Pinpoint the cell where the given text exists, returning its [X, Y] midpoint coordinate. 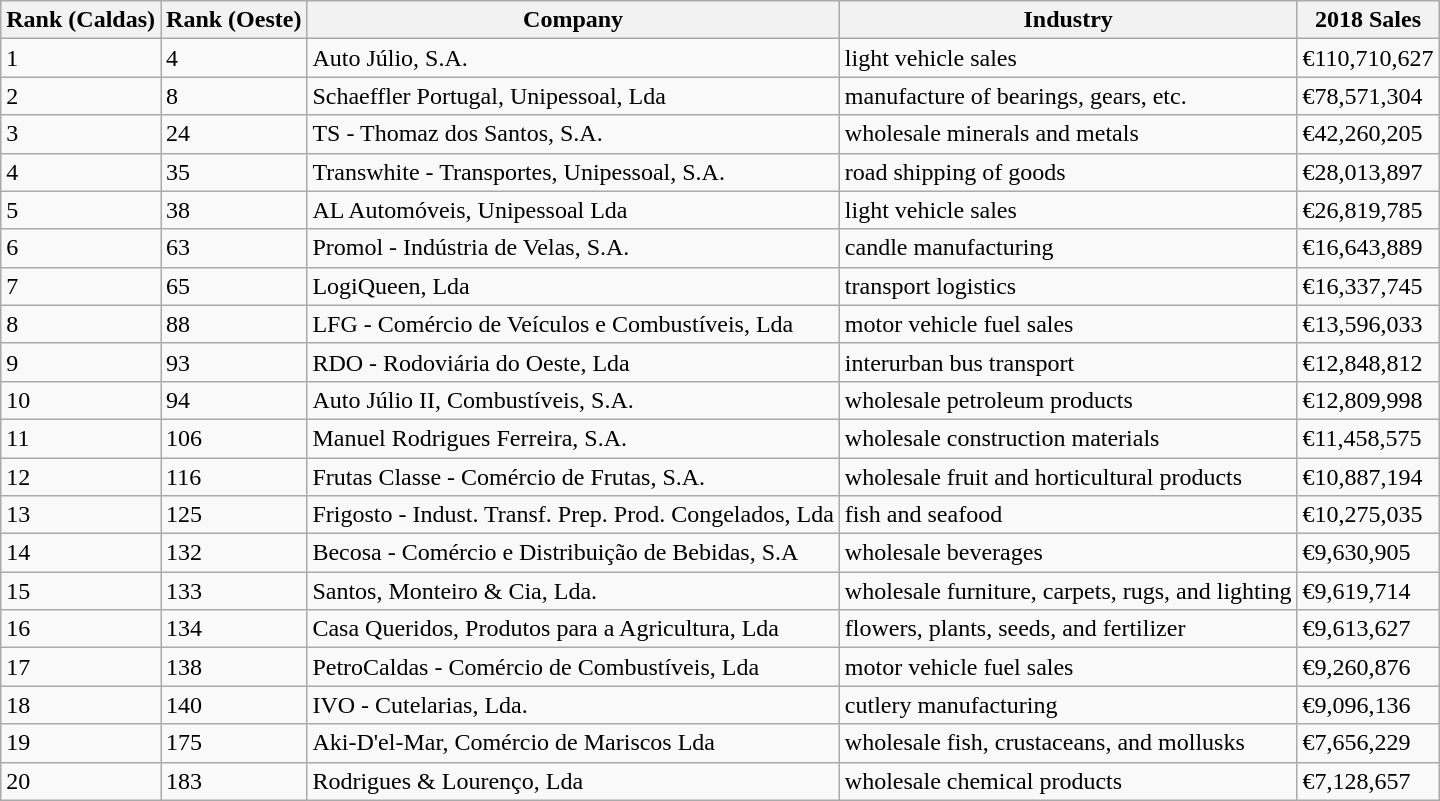
183 [234, 781]
wholesale construction materials [1068, 438]
€9,260,876 [1368, 667]
Manuel Rodrigues Ferreira, S.A. [573, 438]
Casa Queridos, Produtos para a Agricultura, Lda [573, 629]
Frutas Classe - Comércio de Frutas, S.A. [573, 477]
€12,848,812 [1368, 362]
5 [81, 210]
12 [81, 477]
Promol - Indústria de Velas, S.A. [573, 248]
63 [234, 248]
Aki-D'el-Mar, Comércio de Mariscos Lda [573, 743]
3 [81, 134]
€9,096,136 [1368, 705]
16 [81, 629]
road shipping of goods [1068, 172]
125 [234, 515]
fish and seafood [1068, 515]
wholesale beverages [1068, 553]
LFG - Comércio de Veículos e Combustíveis, Lda [573, 324]
10 [81, 400]
20 [81, 781]
Industry [1068, 20]
9 [81, 362]
€9,630,905 [1368, 553]
19 [81, 743]
35 [234, 172]
133 [234, 591]
140 [234, 705]
Transwhite - Transportes, Unipessoal, S.A. [573, 172]
11 [81, 438]
14 [81, 553]
175 [234, 743]
€16,337,745 [1368, 286]
IVO - Cutelarias, Lda. [573, 705]
PetroCaldas - Comércio de Combustíveis, Lda [573, 667]
65 [234, 286]
TS - Thomaz dos Santos, S.A. [573, 134]
€12,809,998 [1368, 400]
88 [234, 324]
106 [234, 438]
Schaeffler Portugal, Unipessoal, Lda [573, 96]
Company [573, 20]
€26,819,785 [1368, 210]
7 [81, 286]
manufacture of bearings, gears, etc. [1068, 96]
€7,656,229 [1368, 743]
flowers, plants, seeds, and fertilizer [1068, 629]
Rodrigues & Lourenço, Lda [573, 781]
wholesale fish, crustaceans, and mollusks [1068, 743]
€10,275,035 [1368, 515]
wholesale chemical products [1068, 781]
94 [234, 400]
93 [234, 362]
€9,619,714 [1368, 591]
cutlery manufacturing [1068, 705]
116 [234, 477]
2 [81, 96]
€9,613,627 [1368, 629]
Santos, Monteiro & Cia, Lda. [573, 591]
€78,571,304 [1368, 96]
€10,887,194 [1368, 477]
134 [234, 629]
interurban bus transport [1068, 362]
Becosa - Comércio e Distribuição de Bebidas, S.A [573, 553]
wholesale petroleum products [1068, 400]
LogiQueen, Lda [573, 286]
15 [81, 591]
€7,128,657 [1368, 781]
€16,643,889 [1368, 248]
138 [234, 667]
€42,260,205 [1368, 134]
24 [234, 134]
wholesale furniture, carpets, rugs, and lighting [1068, 591]
1 [81, 58]
€13,596,033 [1368, 324]
Frigosto - Indust. Transf. Prep. Prod. Congelados, Lda [573, 515]
€11,458,575 [1368, 438]
wholesale minerals and metals [1068, 134]
Auto Júlio, S.A. [573, 58]
2018 Sales [1368, 20]
wholesale fruit and horticultural products [1068, 477]
18 [81, 705]
13 [81, 515]
RDO - Rodoviária do Oeste, Lda [573, 362]
candle manufacturing [1068, 248]
Rank (Caldas) [81, 20]
transport logistics [1068, 286]
€28,013,897 [1368, 172]
€110,710,627 [1368, 58]
Rank (Oeste) [234, 20]
6 [81, 248]
Auto Júlio II, Combustíveis, S.A. [573, 400]
AL Automóveis, Unipessoal Lda [573, 210]
17 [81, 667]
132 [234, 553]
38 [234, 210]
